For the text-containing cell, return its midpoint in (X, Y) coordinate format. 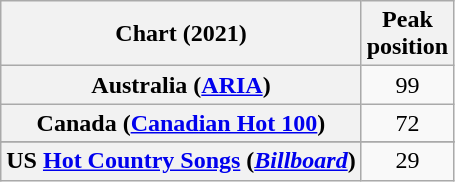
29 (407, 161)
Chart (2021) (181, 34)
Peakposition (407, 34)
Canada (Canadian Hot 100) (181, 123)
Australia (ARIA) (181, 85)
US Hot Country Songs (Billboard) (181, 161)
99 (407, 85)
72 (407, 123)
